Search for the cell housing the specified text and yield its [x, y] center coordinate. 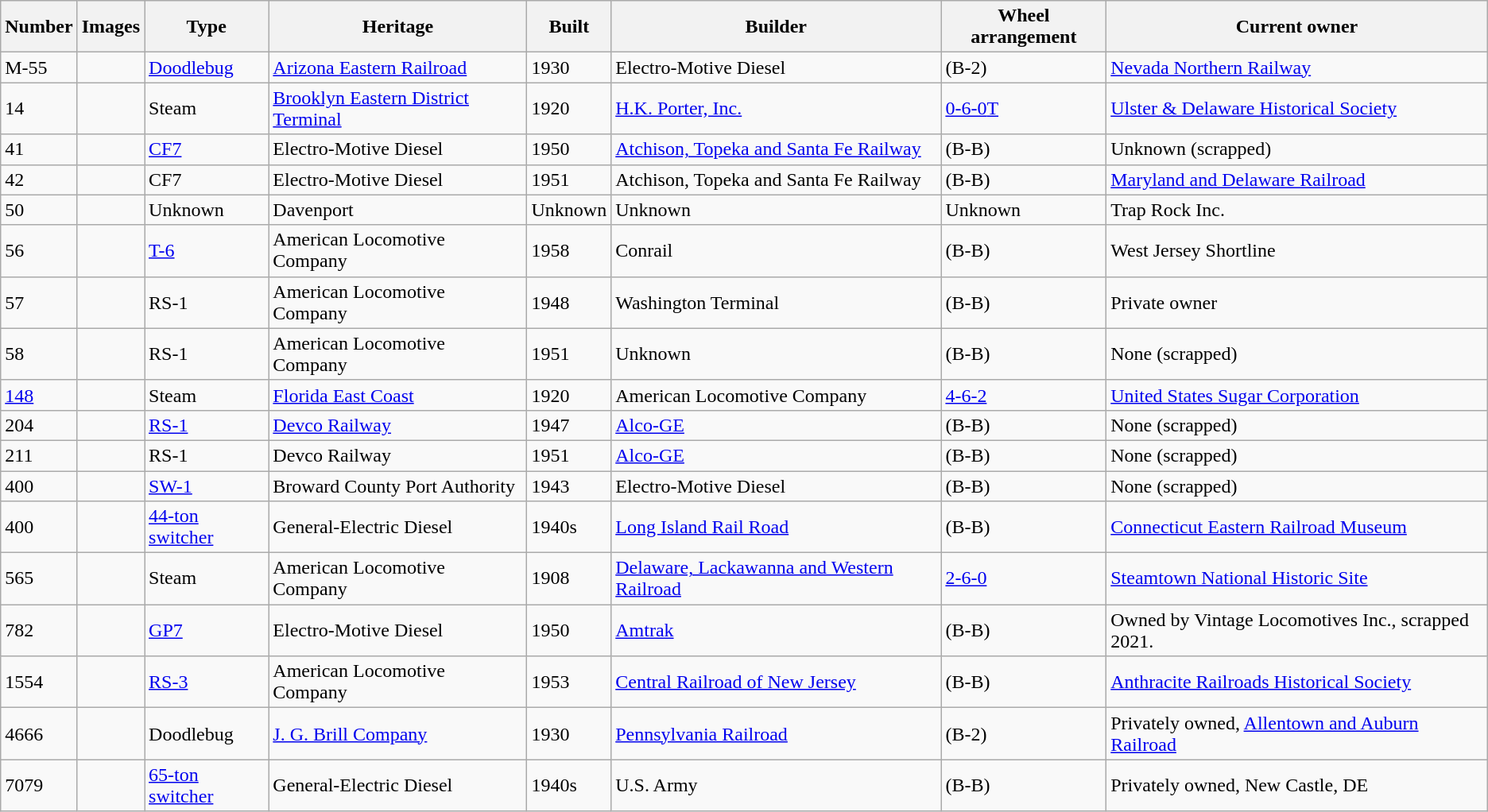
Privately owned, New Castle, DE [1297, 785]
14 [39, 108]
Connecticut Eastern Railroad Museum [1297, 528]
50 [39, 210]
58 [39, 354]
Builder [776, 27]
1554 [39, 682]
Steamtown National Historic Site [1297, 578]
Central Railroad of New Jersey [776, 682]
Images [110, 27]
Davenport [397, 210]
Maryland and Delaware Railroad [1297, 180]
4666 [39, 734]
1908 [569, 578]
1943 [569, 485]
Anthracite Railroads Historical Society [1297, 682]
0-6-0T [1024, 108]
56 [39, 251]
Type [207, 27]
1958 [569, 251]
Amtrak [776, 631]
Owned by Vintage Locomotives Inc., scrapped 2021. [1297, 631]
GP7 [207, 631]
Number [39, 27]
1953 [569, 682]
U.S. Army [776, 785]
211 [39, 455]
2-6-0 [1024, 578]
148 [39, 395]
Arizona Eastern Railroad [397, 68]
West Jersey Shortline [1297, 251]
Broward County Port Authority [397, 485]
565 [39, 578]
42 [39, 180]
7079 [39, 785]
Unknown (scrapped) [1297, 149]
SW-1 [207, 485]
Current owner [1297, 27]
Built [569, 27]
Conrail [776, 251]
Private owner [1297, 302]
J. G. Brill Company [397, 734]
Wheel arrangement [1024, 27]
United States Sugar Corporation [1297, 395]
Brooklyn Eastern District Terminal [397, 108]
65-ton switcher [207, 785]
Delaware, Lackawanna and Western Railroad [776, 578]
Nevada Northern Railway [1297, 68]
Heritage [397, 27]
M-55 [39, 68]
Florida East Coast [397, 395]
41 [39, 149]
57 [39, 302]
44-ton switcher [207, 528]
Washington Terminal [776, 302]
Privately owned, Allentown and Auburn Railroad [1297, 734]
RS-3 [207, 682]
782 [39, 631]
1948 [569, 302]
204 [39, 425]
Pennsylvania Railroad [776, 734]
1947 [569, 425]
T-6 [207, 251]
4-6-2 [1024, 395]
Long Island Rail Road [776, 528]
H.K. Porter, Inc. [776, 108]
Ulster & Delaware Historical Society [1297, 108]
Trap Rock Inc. [1297, 210]
